Return the (x, y) coordinate for the center point of the cell that contains the specified text.  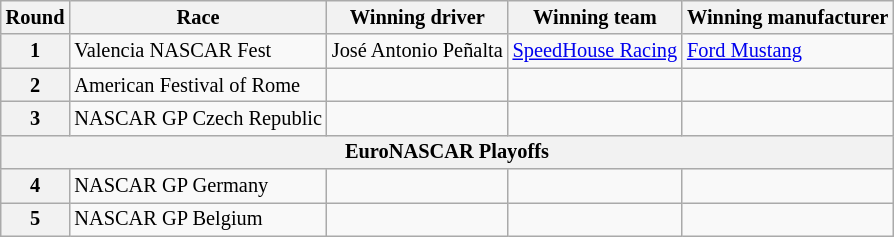
3 (36, 118)
2 (36, 85)
Round (36, 17)
Race (198, 17)
5 (36, 219)
SpeedHouse Racing (595, 51)
Valencia NASCAR Fest (198, 51)
1 (36, 51)
Winning driver (418, 17)
NASCAR GP Belgium (198, 219)
Ford Mustang (788, 51)
NASCAR GP Czech Republic (198, 118)
José Antonio Peñalta (418, 51)
American Festival of Rome (198, 85)
4 (36, 186)
NASCAR GP Germany (198, 186)
Winning manufacturer (788, 17)
Winning team (595, 17)
EuroNASCAR Playoffs (447, 152)
